Search for the cell housing the specified text and yield its (x, y) center coordinate. 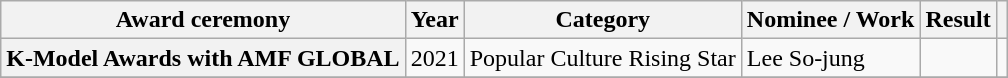
Popular Culture Rising Star (602, 58)
K-Model Awards with AMF GLOBAL (203, 58)
Category (602, 20)
Nominee / Work (830, 20)
Award ceremony (203, 20)
Result (958, 20)
2021 (434, 58)
Year (434, 20)
Lee So-jung (830, 58)
